Extract the (x, y) coordinate from the center of the cell holding the provided text.  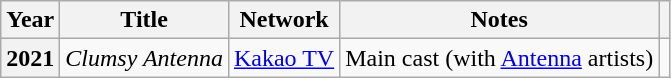
2021 (30, 58)
Main cast (with Antenna artists) (500, 58)
Network (284, 20)
Clumsy Antenna (144, 58)
Notes (500, 20)
Year (30, 20)
Title (144, 20)
Kakao TV (284, 58)
